Scan for the cell matching the given text and deliver its (X, Y) coordinate at center. 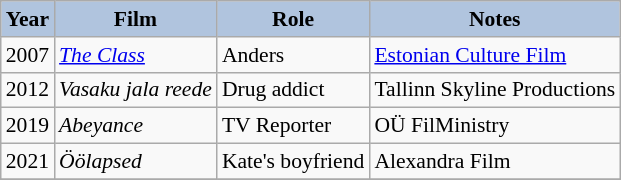
Tallinn Skyline Productions (494, 90)
Öölapsed (136, 162)
TV Reporter (293, 126)
Film (136, 19)
Anders (293, 55)
Alexandra Film (494, 162)
2012 (28, 90)
Year (28, 19)
Notes (494, 19)
Abeyance (136, 126)
2007 (28, 55)
The Class (136, 55)
Vasaku jala reede (136, 90)
Role (293, 19)
2021 (28, 162)
OÜ FilMinistry (494, 126)
Drug addict (293, 90)
2019 (28, 126)
Kate's boyfriend (293, 162)
Estonian Culture Film (494, 55)
